Extract the (x, y) coordinate from the center of the cell holding the provided text.  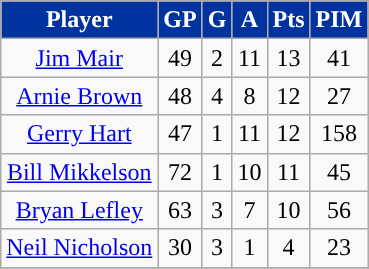
158 (339, 134)
Pts (288, 20)
48 (180, 96)
23 (339, 248)
PIM (339, 20)
63 (180, 210)
Arnie Brown (80, 96)
Bryan Lefley (80, 210)
Gerry Hart (80, 134)
G (217, 20)
GP (180, 20)
30 (180, 248)
2 (217, 58)
49 (180, 58)
47 (180, 134)
56 (339, 210)
13 (288, 58)
45 (339, 172)
27 (339, 96)
72 (180, 172)
41 (339, 58)
Bill Mikkelson (80, 172)
Neil Nicholson (80, 248)
Jim Mair (80, 58)
8 (250, 96)
Player (80, 20)
7 (250, 210)
A (250, 20)
